Identify which cell holds the provided text, then report its (x, y) central coordinate. 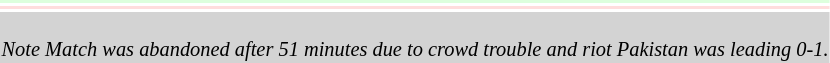
Note Match was abandoned after 51 minutes due to crowd trouble and riot Pakistan was leading 0-1. (415, 38)
